Provide the (X, Y) coordinate of the cell's center where the given text is located.  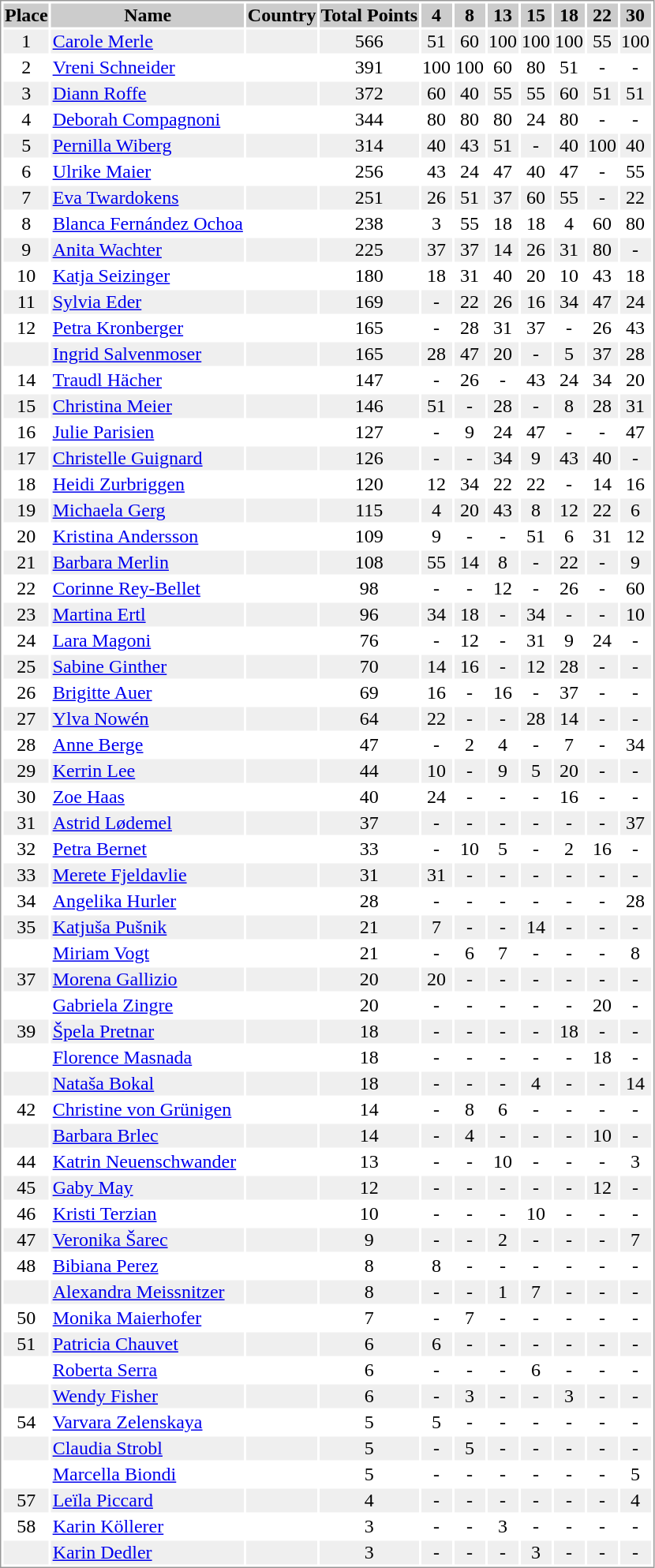
Florence Masnada (148, 1057)
Sylvia Eder (148, 302)
32 (26, 849)
Carole Merle (148, 42)
35 (26, 928)
Anita Wachter (148, 250)
Traudl Hächer (148, 380)
108 (369, 563)
58 (26, 1526)
Veronika Šarec (148, 1240)
Eva Twardokens (148, 198)
70 (369, 667)
11 (26, 302)
Špela Pretnar (148, 1032)
Marcella Biondi (148, 1474)
180 (369, 276)
Morena Gallizio (148, 980)
Total Points (369, 15)
Country (282, 15)
147 (369, 380)
566 (369, 42)
Bibiana Perez (148, 1266)
Sabine Ginther (148, 667)
Martina Ertl (148, 615)
225 (369, 250)
109 (369, 536)
27 (26, 719)
76 (369, 640)
Astrid Lødemel (148, 823)
Diann Roffe (148, 94)
Angelika Hurler (148, 901)
Monika Maierhofer (148, 1318)
17 (26, 459)
64 (369, 719)
Kristina Andersson (148, 536)
Kristi Terzian (148, 1214)
Patricia Chauvet (148, 1345)
Barbara Brlec (148, 1136)
57 (26, 1501)
Anne Berge (148, 745)
96 (369, 615)
Brigitte Auer (148, 692)
Ylva Nowén (148, 719)
Christelle Guignard (148, 459)
Katja Seizinger (148, 276)
146 (369, 407)
Ulrike Maier (148, 171)
127 (369, 432)
98 (369, 588)
54 (26, 1422)
Gaby May (148, 1188)
46 (26, 1214)
Name (148, 15)
Ingrid Salvenmoser (148, 354)
Petra Kronberger (148, 328)
Julie Parisien (148, 432)
126 (369, 459)
256 (369, 171)
120 (369, 484)
42 (26, 1109)
Heidi Zurbriggen (148, 484)
251 (369, 198)
Merete Fjeldavlie (148, 876)
Michaela Gerg (148, 511)
Nataša Bokal (148, 1084)
48 (26, 1266)
Roberta Serra (148, 1370)
39 (26, 1032)
Barbara Merlin (148, 563)
Claudia Strobl (148, 1449)
50 (26, 1318)
Christina Meier (148, 407)
Varvara Zelenskaya (148, 1422)
Place (26, 15)
Karin Dedler (148, 1553)
Wendy Fisher (148, 1397)
Karin Köllerer (148, 1526)
115 (369, 511)
69 (369, 692)
Katjuša Pušnik (148, 928)
Deborah Compagnoni (148, 119)
391 (369, 67)
Katrin Neuenschwander (148, 1161)
344 (369, 119)
Christine von Grünigen (148, 1109)
Leïla Piccard (148, 1501)
Corinne Rey-Bellet (148, 588)
238 (369, 223)
Kerrin Lee (148, 771)
Pernilla Wiberg (148, 146)
45 (26, 1188)
Vreni Schneider (148, 67)
Blanca Fernández Ochoa (148, 223)
Petra Bernet (148, 849)
Lara Magoni (148, 640)
23 (26, 615)
Miriam Vogt (148, 953)
372 (369, 94)
Zoe Haas (148, 797)
Alexandra Meissnitzer (148, 1292)
19 (26, 511)
169 (369, 302)
314 (369, 146)
Gabriela Zingre (148, 1005)
25 (26, 667)
29 (26, 771)
